Detect which cell encompasses the target text, then output its [X, Y] center coordinate. 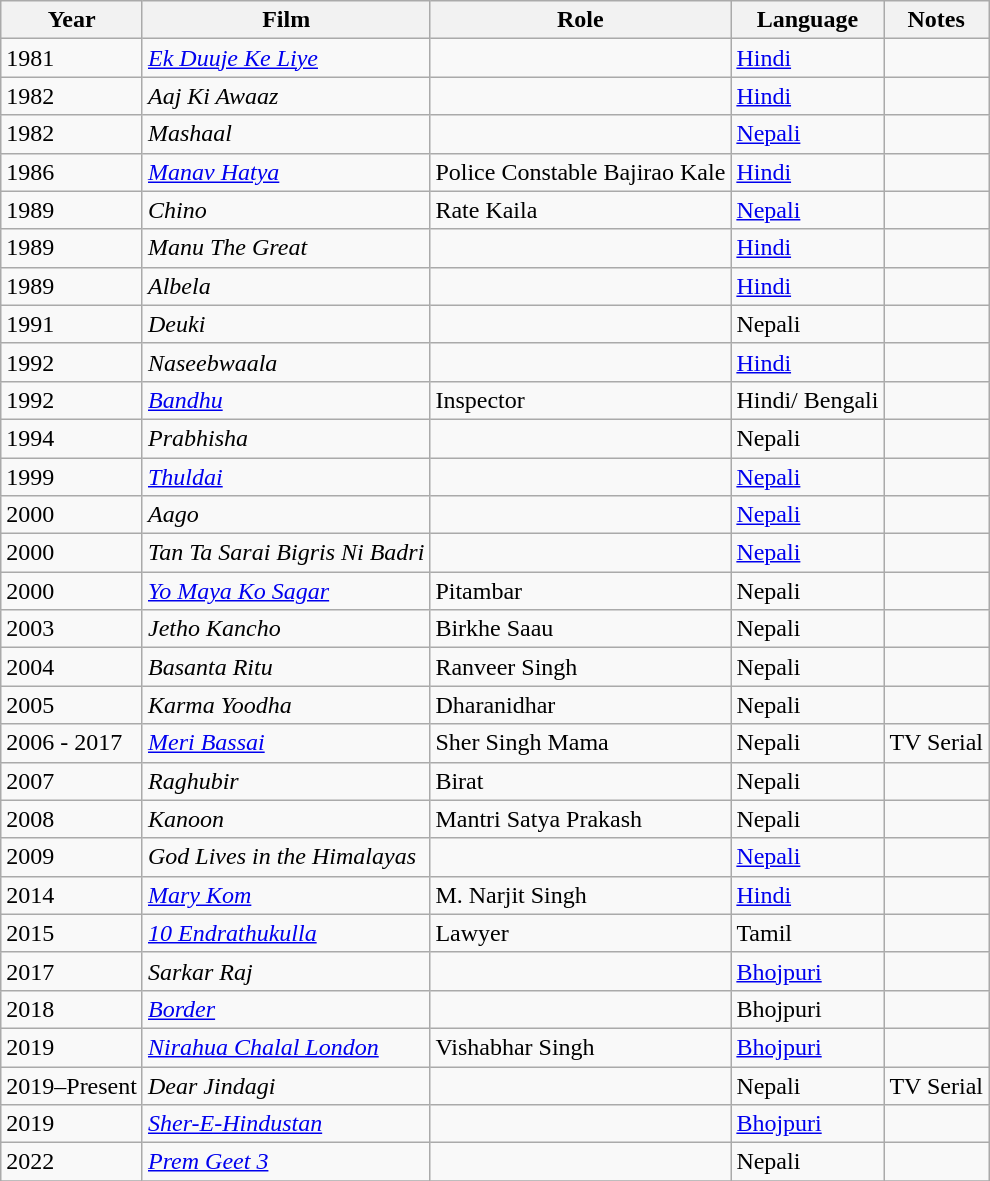
Naseebwaala [286, 362]
Notes [936, 20]
Manav Hatya [286, 172]
2006 - 2017 [72, 743]
2005 [72, 705]
Police Constable Bajirao Kale [580, 172]
Yo Maya Ko Sagar [286, 591]
Hindi/ Bengali [808, 400]
Mary Kom [286, 895]
God Lives in the Himalayas [286, 857]
Sarkar Raj [286, 971]
Rate Kaila [580, 210]
Ranveer Singh [580, 667]
2014 [72, 895]
Kanoon [286, 819]
1999 [72, 477]
2008 [72, 819]
Dharanidhar [580, 705]
Mashaal [286, 134]
Prem Geet 3 [286, 1162]
M. Narjit Singh [580, 895]
Year [72, 20]
Language [808, 20]
1994 [72, 438]
Aaj Ki Awaaz [286, 96]
Bandhu [286, 400]
Pitambar [580, 591]
Basanta Ritu [286, 667]
2018 [72, 1009]
Manu The Great [286, 248]
Raghubir [286, 781]
Inspector [580, 400]
2019–Present [72, 1085]
Deuki [286, 324]
Vishabhar Singh [580, 1047]
2015 [72, 933]
2004 [72, 667]
1991 [72, 324]
Tan Ta Sarai Bigris Ni Badri [286, 553]
Sher Singh Mama [580, 743]
Mantri Satya Prakash [580, 819]
2017 [72, 971]
Dear Jindagi [286, 1085]
2009 [72, 857]
Tamil [808, 933]
2003 [72, 629]
2007 [72, 781]
Chino [286, 210]
Prabhisha [286, 438]
Albela [286, 286]
Role [580, 20]
Ek Duuje Ke Liye [286, 58]
Birkhe Saau [580, 629]
Meri Bassai [286, 743]
Border [286, 1009]
Karma Yoodha [286, 705]
Thuldai [286, 477]
Birat [580, 781]
Lawyer [580, 933]
2022 [72, 1162]
Film [286, 20]
Aago [286, 515]
10 Endrathukulla [286, 933]
Jetho Kancho [286, 629]
1981 [72, 58]
Sher-E-Hindustan [286, 1124]
1986 [72, 172]
Nirahua Chalal London [286, 1047]
